Provide the [x, y] coordinate of the cell's center where the given text is located.  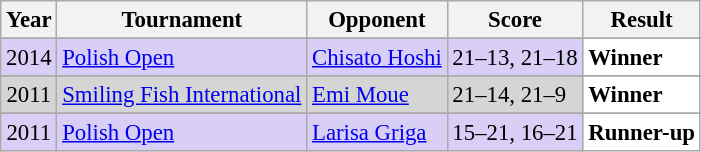
Score [515, 20]
Chisato Hoshi [377, 58]
2014 [29, 58]
Opponent [377, 20]
Result [642, 20]
Larisa Griga [377, 133]
Smiling Fish International [182, 95]
21–13, 21–18 [515, 58]
Year [29, 20]
Emi Moue [377, 95]
21–14, 21–9 [515, 95]
Tournament [182, 20]
Runner-up [642, 133]
15–21, 16–21 [515, 133]
